Detect which cell encompasses the target text, then output its (X, Y) center coordinate. 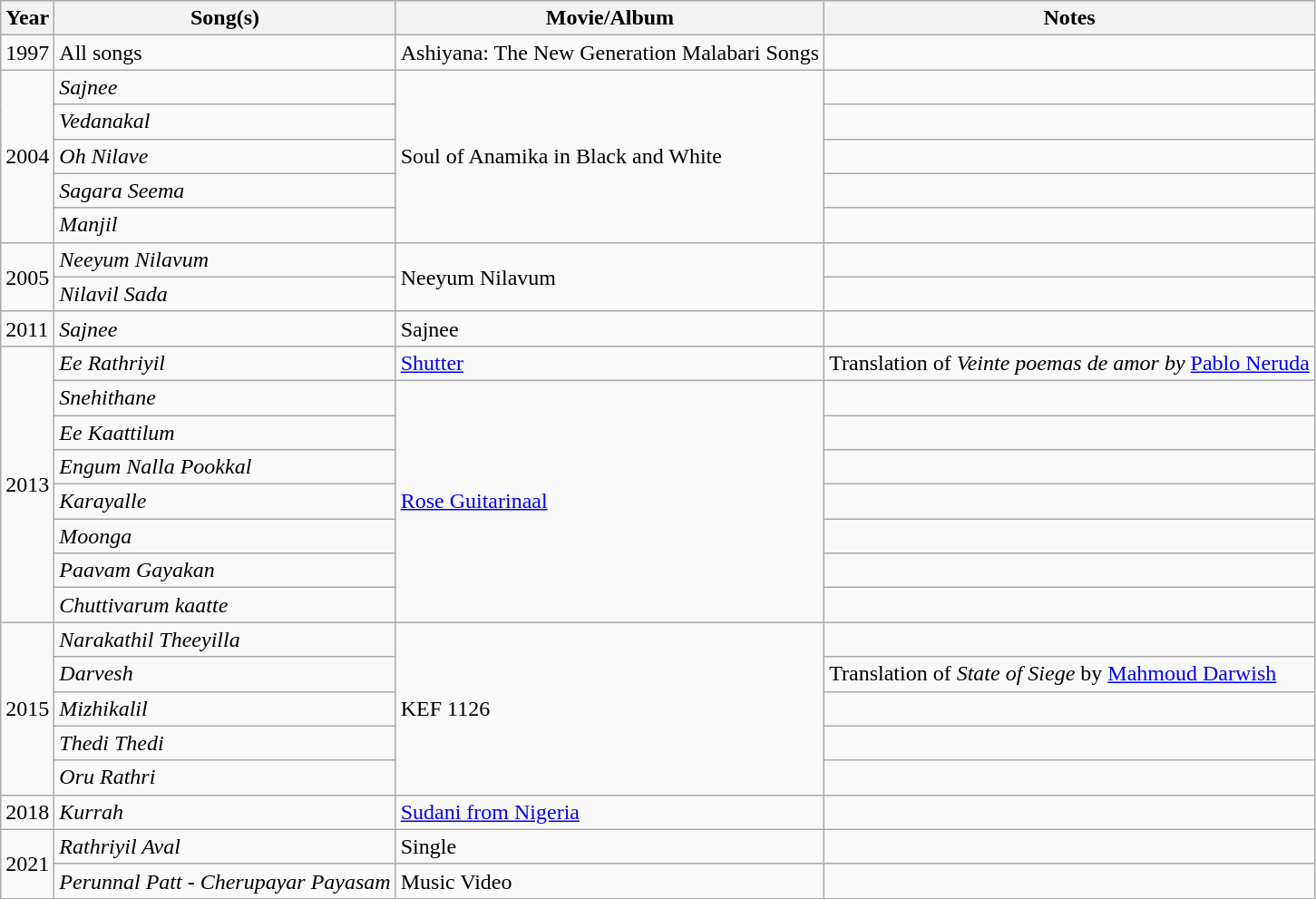
KEF 1126 (609, 708)
2018 (27, 812)
Oru Rathri (225, 777)
Rathriyil Aval (225, 846)
Manjil (225, 225)
Karayalle (225, 502)
Ee Kaattilum (225, 433)
Sagara Seema (225, 191)
Movie/Album (609, 18)
Vedanakal (225, 122)
Thedi Thedi (225, 743)
2004 (27, 156)
Chuttivarum kaatte (225, 605)
All songs (225, 53)
Oh Nilave (225, 156)
Translation of Veinte poemas de amor by Pablo Neruda (1070, 363)
Song(s) (225, 18)
2015 (27, 708)
Snehithane (225, 397)
1997 (27, 53)
Mizhikalil (225, 708)
Narakathil Theeyilla (225, 640)
Kurrah (225, 812)
Darvesh (225, 674)
Rose Guitarinaal (609, 501)
Music Video (609, 881)
Ee Rathriyil (225, 363)
Engum Nalla Pookkal (225, 467)
Sudani from Nigeria (609, 812)
2021 (27, 864)
Paavam Gayakan (225, 571)
Soul of Anamika in Black and White (609, 156)
Year (27, 18)
Translation of State of Siege by Mahmoud Darwish (1070, 674)
Moonga (225, 536)
Perunnal Patt - Cherupayar Payasam (225, 881)
Ashiyana: The New Generation Malabari Songs (609, 53)
2005 (27, 277)
Nilavil Sada (225, 294)
Shutter (609, 363)
2013 (27, 484)
2011 (27, 328)
Single (609, 846)
Notes (1070, 18)
